Extract the (x, y) coordinate from the center of the cell holding the provided text.  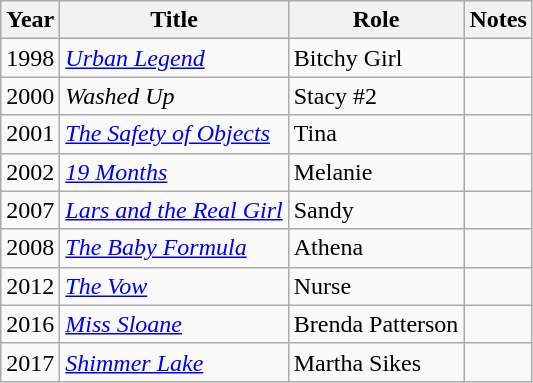
Year (30, 20)
The Safety of Objects (174, 134)
The Vow (174, 286)
2000 (30, 96)
2001 (30, 134)
Role (376, 20)
Stacy #2 (376, 96)
Athena (376, 248)
Title (174, 20)
19 Months (174, 172)
2016 (30, 324)
Martha Sikes (376, 362)
Sandy (376, 210)
Notes (498, 20)
2002 (30, 172)
2007 (30, 210)
2008 (30, 248)
Washed Up (174, 96)
Shimmer Lake (174, 362)
Bitchy Girl (376, 58)
2017 (30, 362)
1998 (30, 58)
Urban Legend (174, 58)
Melanie (376, 172)
Lars and the Real Girl (174, 210)
Miss Sloane (174, 324)
Nurse (376, 286)
The Baby Formula (174, 248)
Tina (376, 134)
Brenda Patterson (376, 324)
2012 (30, 286)
